Return the [X, Y] coordinate for the center point of the cell that contains the specified text.  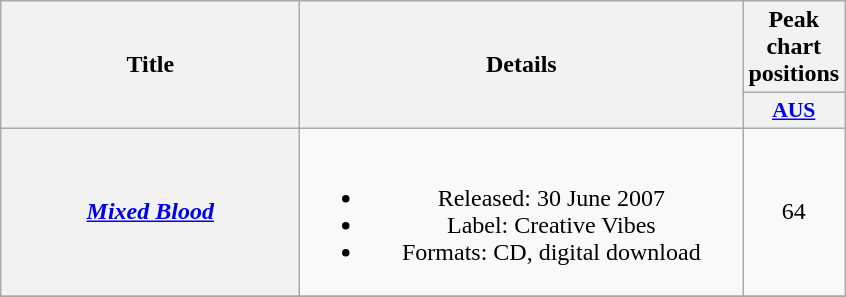
Details [522, 65]
Released: 30 June 2007Label: Creative VibesFormats: CD, digital download [522, 212]
Peak chart positions [794, 47]
64 [794, 212]
Mixed Blood [150, 212]
AUS [794, 111]
Title [150, 65]
